Determine the [X, Y] coordinate at the center of the cell enclosing the given text.  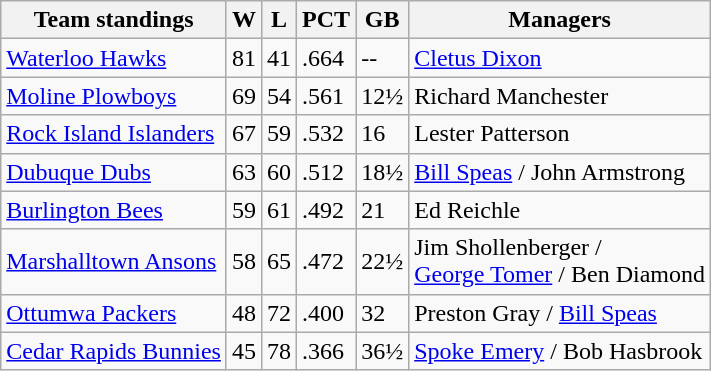
.366 [326, 351]
.532 [326, 134]
-- [382, 58]
Cedar Rapids Bunnies [114, 351]
Richard Manchester [560, 96]
21 [382, 210]
Managers [560, 20]
65 [280, 262]
Dubuque Dubs [114, 172]
Preston Gray / Bill Speas [560, 313]
18½ [382, 172]
Spoke Emery / Bob Hasbrook [560, 351]
78 [280, 351]
12½ [382, 96]
60 [280, 172]
36½ [382, 351]
22½ [382, 262]
PCT [326, 20]
Team standings [114, 20]
Rock Island Islanders [114, 134]
Ottumwa Packers [114, 313]
L [280, 20]
.400 [326, 313]
GB [382, 20]
81 [244, 58]
41 [280, 58]
.561 [326, 96]
Lester Patterson [560, 134]
69 [244, 96]
Burlington Bees [114, 210]
Marshalltown Ansons [114, 262]
Bill Speas / John Armstrong [560, 172]
48 [244, 313]
.512 [326, 172]
Waterloo Hawks [114, 58]
Cletus Dixon [560, 58]
.472 [326, 262]
61 [280, 210]
67 [244, 134]
.492 [326, 210]
32 [382, 313]
45 [244, 351]
16 [382, 134]
54 [280, 96]
63 [244, 172]
Moline Plowboys [114, 96]
72 [280, 313]
.664 [326, 58]
Jim Shollenberger /George Tomer / Ben Diamond [560, 262]
58 [244, 262]
Ed Reichle [560, 210]
W [244, 20]
